Return (x, y) of the center of cell containing provided text 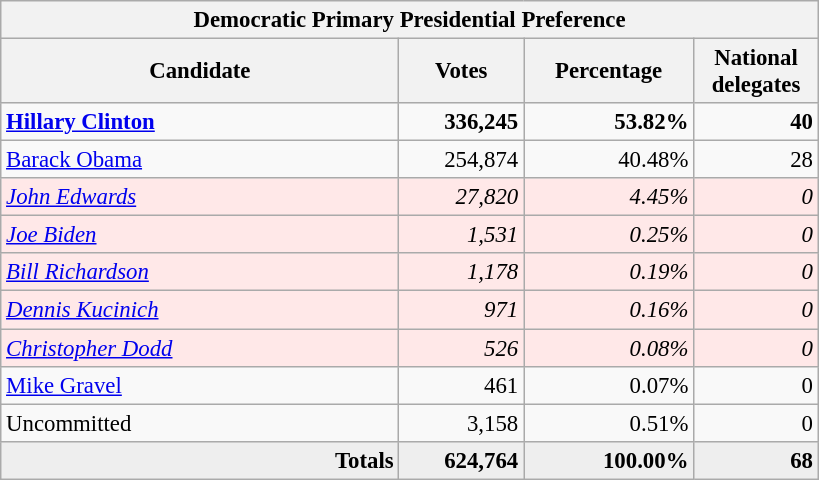
Democratic Primary Presidential Preference (410, 20)
Votes (462, 72)
40.48% (609, 160)
1,531 (462, 235)
Candidate (200, 72)
526 (462, 348)
624,764 (462, 460)
4.45% (609, 197)
1,178 (462, 273)
461 (462, 385)
Christopher Dodd (200, 348)
Mike Gravel (200, 385)
Totals (200, 460)
40 (756, 122)
National delegates (756, 72)
0.19% (609, 273)
0.51% (609, 423)
Uncommitted (200, 423)
Dennis Kucinich (200, 310)
336,245 (462, 122)
John Edwards (200, 197)
0.16% (609, 310)
53.82% (609, 122)
254,874 (462, 160)
3,158 (462, 423)
Percentage (609, 72)
Bill Richardson (200, 273)
Hillary Clinton (200, 122)
0.08% (609, 348)
68 (756, 460)
Barack Obama (200, 160)
0.07% (609, 385)
Joe Biden (200, 235)
100.00% (609, 460)
0.25% (609, 235)
28 (756, 160)
27,820 (462, 197)
971 (462, 310)
